Provide the [X, Y] coordinate of the cell's center where the given text is located.  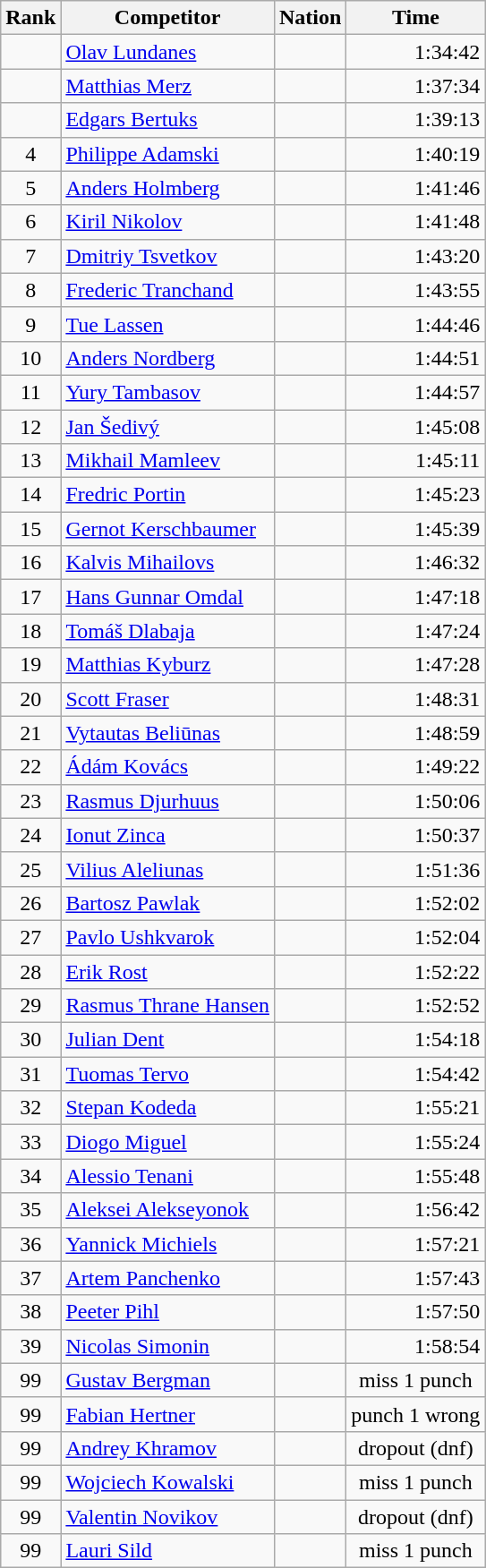
1:43:55 [415, 290]
22 [30, 767]
20 [30, 699]
35 [30, 1210]
9 [30, 324]
Yannick Michiels [168, 1244]
28 [30, 971]
1:58:54 [415, 1346]
17 [30, 597]
Nicolas Simonin [168, 1346]
11 [30, 392]
Lauri Sild [168, 1551]
1:37:34 [415, 86]
12 [30, 427]
Diogo Miguel [168, 1142]
1:52:04 [415, 937]
Competitor [168, 18]
Gernot Kerschbaumer [168, 529]
Rasmus Djurhuus [168, 801]
Frederic Tranchand [168, 290]
24 [30, 835]
25 [30, 869]
1:41:48 [415, 222]
30 [30, 1040]
31 [30, 1074]
1:47:18 [415, 597]
Matthias Merz [168, 86]
Rasmus Thrane Hansen [168, 1006]
1:56:42 [415, 1210]
1:52:52 [415, 1006]
7 [30, 256]
1:57:50 [415, 1312]
1:47:24 [415, 631]
6 [30, 222]
19 [30, 665]
Yury Tambasov [168, 392]
Ádám Kovács [168, 767]
Wojciech Kowalski [168, 1482]
Tomáš Dlabaja [168, 631]
Olav Lundanes [168, 52]
1:40:19 [415, 154]
29 [30, 1006]
1:44:57 [415, 392]
Alessio Tenani [168, 1176]
1:57:43 [415, 1278]
1:41:46 [415, 188]
Nation [310, 18]
Tue Lassen [168, 324]
1:55:24 [415, 1142]
14 [30, 495]
1:39:13 [415, 120]
33 [30, 1142]
Rank [30, 18]
1:47:28 [415, 665]
1:45:23 [415, 495]
Aleksei Alekseyonok [168, 1210]
1:52:02 [415, 903]
1:46:32 [415, 563]
Pavlo Ushkvarok [168, 937]
1:51:36 [415, 869]
Tuomas Tervo [168, 1074]
Artem Panchenko [168, 1278]
1:43:20 [415, 256]
1:45:11 [415, 461]
1:44:46 [415, 324]
1:54:18 [415, 1040]
23 [30, 801]
Fredric Portin [168, 495]
Gustav Bergman [168, 1380]
26 [30, 903]
Erik Rost [168, 971]
Peeter Pihl [168, 1312]
10 [30, 358]
13 [30, 461]
Fabian Hertner [168, 1414]
punch 1 wrong [415, 1414]
1:52:22 [415, 971]
1:45:08 [415, 427]
1:48:31 [415, 699]
Scott Fraser [168, 699]
36 [30, 1244]
21 [30, 733]
Anders Holmberg [168, 188]
Julian Dent [168, 1040]
32 [30, 1108]
1:48:59 [415, 733]
Ionut Zinca [168, 835]
1:57:21 [415, 1244]
Andrey Khramov [168, 1448]
Vilius Aleliunas [168, 869]
37 [30, 1278]
15 [30, 529]
5 [30, 188]
Mikhail Mamleev [168, 461]
1:50:37 [415, 835]
1:50:06 [415, 801]
Vytautas Beliūnas [168, 733]
Valentin Novikov [168, 1517]
1:55:48 [415, 1176]
Hans Gunnar Omdal [168, 597]
4 [30, 154]
Stepan Kodeda [168, 1108]
1:44:51 [415, 358]
Dmitriy Tsvetkov [168, 256]
Anders Nordberg [168, 358]
34 [30, 1176]
Time [415, 18]
8 [30, 290]
Matthias Kyburz [168, 665]
1:49:22 [415, 767]
1:45:39 [415, 529]
Philippe Adamski [168, 154]
27 [30, 937]
38 [30, 1312]
Edgars Bertuks [168, 120]
Bartosz Pawlak [168, 903]
Kiril Nikolov [168, 222]
1:55:21 [415, 1108]
Kalvis Mihailovs [168, 563]
18 [30, 631]
39 [30, 1346]
1:54:42 [415, 1074]
Jan Šedivý [168, 427]
1:34:42 [415, 52]
16 [30, 563]
